Pinpoint the cell where the given text exists, returning its (X, Y) midpoint coordinate. 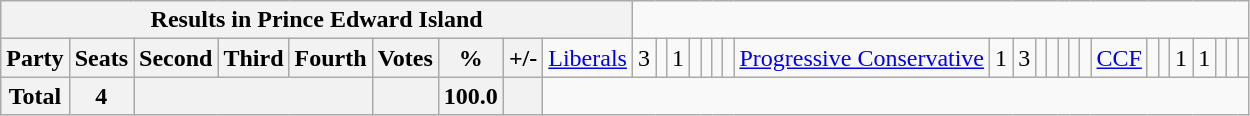
% (470, 58)
+/- (522, 58)
Progressive Conservative (862, 58)
Seats (101, 58)
4 (101, 96)
Results in Prince Edward Island (317, 20)
Third (254, 58)
Votes (405, 58)
Fourth (330, 58)
Second (176, 58)
CCF (1119, 58)
Total (35, 96)
Party (35, 58)
100.0 (470, 96)
Liberals (588, 58)
